Scan for the cell matching the given text and deliver its [X, Y] coordinate at center. 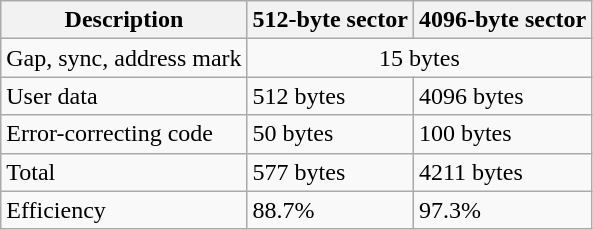
Total [124, 172]
4211 bytes [502, 172]
97.3% [502, 210]
512 bytes [330, 96]
Gap, sync, address mark [124, 58]
Error-correcting code [124, 134]
User data [124, 96]
577 bytes [330, 172]
Description [124, 20]
4096-byte sector [502, 20]
Efficiency [124, 210]
4096 bytes [502, 96]
50 bytes [330, 134]
88.7% [330, 210]
512-byte sector [330, 20]
15 bytes [420, 58]
100 bytes [502, 134]
